For the text-containing cell, return its midpoint in (x, y) coordinate format. 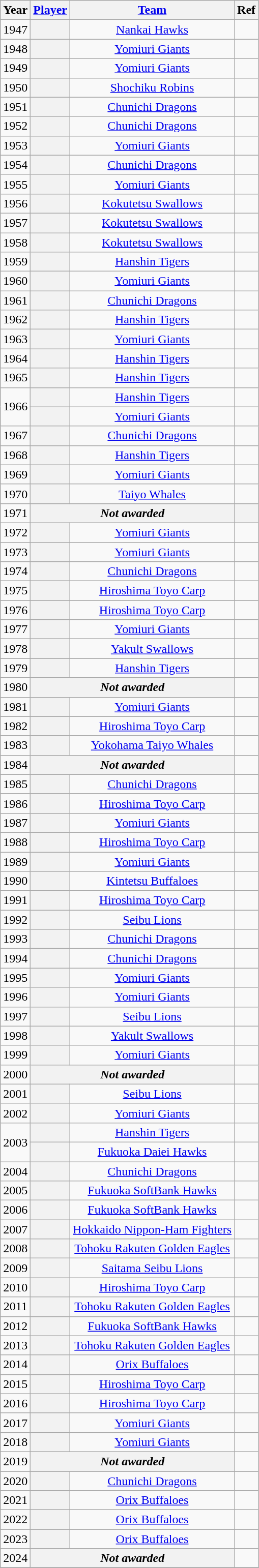
2020 (15, 1481)
1971 (15, 513)
2024 (15, 1558)
1970 (15, 494)
1998 (15, 1036)
1975 (15, 591)
2013 (15, 1345)
2011 (15, 1307)
2018 (15, 1442)
Shochiku Robins (153, 87)
1981 (15, 707)
1968 (15, 455)
Team (153, 10)
1986 (15, 803)
1994 (15, 958)
1987 (15, 823)
1951 (15, 107)
1956 (15, 203)
2022 (15, 1520)
1990 (15, 881)
2023 (15, 1539)
2016 (15, 1403)
1955 (15, 184)
1993 (15, 939)
1959 (15, 262)
2010 (15, 1287)
1980 (15, 687)
1960 (15, 281)
1950 (15, 87)
1961 (15, 300)
1995 (15, 978)
1948 (15, 49)
Fukuoka Daiei Hawks (153, 1152)
Nankai Hawks (153, 29)
Player (50, 10)
1979 (15, 668)
1972 (15, 532)
2012 (15, 1326)
1962 (15, 320)
1957 (15, 223)
Kintetsu Buffaloes (153, 881)
1958 (15, 243)
Ref (246, 10)
1996 (15, 997)
1977 (15, 629)
1966 (15, 407)
1988 (15, 842)
1947 (15, 29)
1983 (15, 745)
2006 (15, 1210)
Yokohama Taiyo Whales (153, 745)
2007 (15, 1229)
1978 (15, 649)
2019 (15, 1461)
Saitama Seibu Lions (153, 1268)
2004 (15, 1171)
2009 (15, 1268)
2005 (15, 1191)
1985 (15, 784)
1982 (15, 726)
1973 (15, 552)
1967 (15, 436)
1952 (15, 126)
1999 (15, 1055)
1997 (15, 1016)
1984 (15, 765)
2014 (15, 1365)
1992 (15, 920)
2001 (15, 1094)
Year (15, 10)
2017 (15, 1423)
2021 (15, 1500)
2003 (15, 1142)
1963 (15, 339)
Hokkaido Nippon-Ham Fighters (153, 1229)
1949 (15, 68)
1953 (15, 145)
2000 (15, 1074)
Taiyo Whales (153, 494)
1965 (15, 378)
1989 (15, 862)
1976 (15, 610)
2008 (15, 1249)
1991 (15, 900)
2002 (15, 1113)
1954 (15, 165)
1969 (15, 474)
1964 (15, 358)
1974 (15, 571)
2015 (15, 1384)
